Determine the (X, Y) coordinate at the center of the cell enclosing the given text.  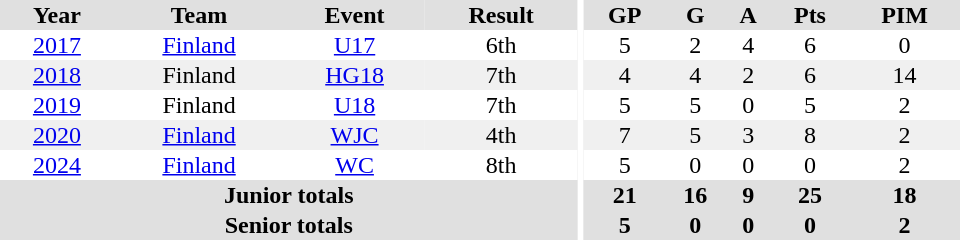
6th (502, 45)
2024 (57, 165)
Senior totals (288, 225)
2020 (57, 135)
9 (748, 195)
8th (502, 165)
16 (695, 195)
25 (810, 195)
A (748, 15)
HG18 (354, 75)
U17 (354, 45)
WC (354, 165)
2017 (57, 45)
14 (904, 75)
Team (199, 15)
Year (57, 15)
8 (810, 135)
Pts (810, 15)
PIM (904, 15)
Event (354, 15)
2019 (57, 105)
21 (624, 195)
U18 (354, 105)
GP (624, 15)
18 (904, 195)
4th (502, 135)
WJC (354, 135)
G (695, 15)
7 (624, 135)
Junior totals (288, 195)
Result (502, 15)
3 (748, 135)
2018 (57, 75)
